Return the (x, y) coordinate for the center point of the cell that contains the specified text.  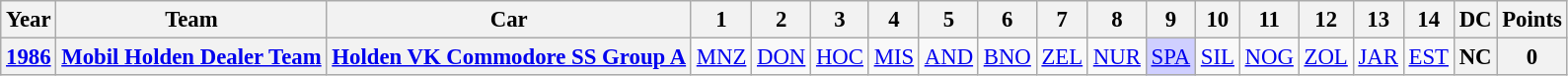
NUR (1117, 57)
SPA (1170, 57)
Holden VK Commodore SS Group A (509, 57)
SIL (1218, 57)
NC (1475, 57)
BNO (1007, 57)
4 (894, 20)
Mobil Holden Dealer Team (191, 57)
8 (1117, 20)
NOG (1269, 57)
ZOL (1326, 57)
10 (1218, 20)
JAR (1378, 57)
HOC (841, 57)
MNZ (720, 57)
3 (841, 20)
1986 (29, 57)
MIS (894, 57)
11 (1269, 20)
7 (1062, 20)
ZEL (1062, 57)
14 (1429, 20)
Year (29, 20)
EST (1429, 57)
2 (782, 20)
DC (1475, 20)
0 (1531, 57)
DON (782, 57)
Car (509, 20)
13 (1378, 20)
12 (1326, 20)
5 (948, 20)
1 (720, 20)
9 (1170, 20)
Points (1531, 20)
6 (1007, 20)
AND (948, 57)
Team (191, 20)
